Locate the cell with the specified text and output its [X, Y] center coordinate. 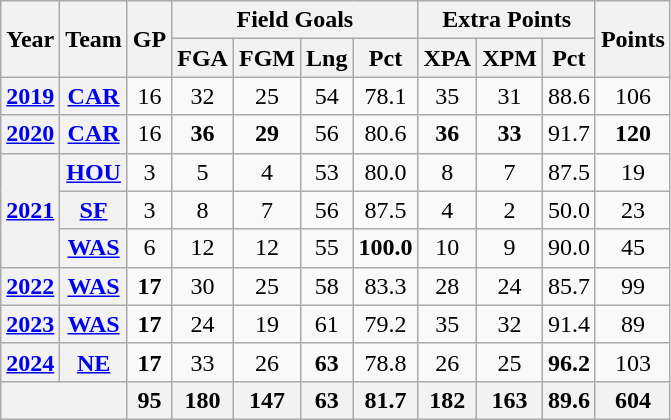
91.7 [568, 134]
99 [632, 286]
163 [510, 400]
78.1 [386, 96]
95 [149, 400]
55 [327, 248]
83.3 [386, 286]
45 [632, 248]
NE [94, 362]
23 [632, 210]
604 [632, 400]
FGM [266, 58]
Field Goals [295, 20]
81.7 [386, 400]
2023 [30, 324]
88.6 [568, 96]
Points [632, 39]
FGA [203, 58]
2019 [30, 96]
Year [30, 39]
10 [448, 248]
Extra Points [506, 20]
78.8 [386, 362]
28 [448, 286]
2020 [30, 134]
5 [203, 172]
54 [327, 96]
106 [632, 96]
96.2 [568, 362]
58 [327, 286]
100.0 [386, 248]
61 [327, 324]
2024 [30, 362]
30 [203, 286]
180 [203, 400]
120 [632, 134]
79.2 [386, 324]
9 [510, 248]
SF [94, 210]
6 [149, 248]
2022 [30, 286]
2 [510, 210]
2021 [30, 210]
Lng [327, 58]
80.6 [386, 134]
XPM [510, 58]
91.4 [568, 324]
182 [448, 400]
Team [94, 39]
50.0 [568, 210]
90.0 [568, 248]
29 [266, 134]
89 [632, 324]
85.7 [568, 286]
147 [266, 400]
GP [149, 39]
103 [632, 362]
XPA [448, 58]
31 [510, 96]
53 [327, 172]
HOU [94, 172]
80.0 [386, 172]
89.6 [568, 400]
